Locate the cell with the specified text and output its [X, Y] center coordinate. 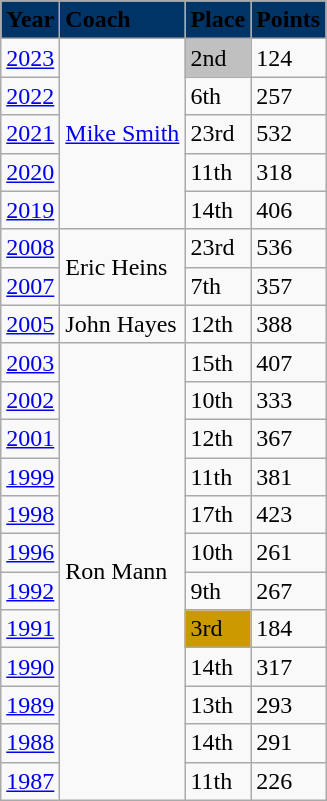
1992 [30, 591]
1998 [30, 515]
333 [288, 400]
2008 [30, 248]
17th [218, 515]
2002 [30, 400]
1988 [30, 743]
Place [218, 20]
293 [288, 705]
388 [288, 324]
3rd [218, 629]
2nd [218, 58]
2023 [30, 58]
2022 [30, 96]
423 [288, 515]
291 [288, 743]
7th [218, 286]
226 [288, 781]
407 [288, 362]
Year [30, 20]
Coach [122, 20]
2021 [30, 134]
1990 [30, 667]
Points [288, 20]
2001 [30, 438]
261 [288, 553]
1996 [30, 553]
6th [218, 96]
Eric Heins [122, 267]
2019 [30, 210]
Mike Smith [122, 134]
406 [288, 210]
267 [288, 591]
1999 [30, 477]
367 [288, 438]
357 [288, 286]
9th [218, 591]
2007 [30, 286]
317 [288, 667]
124 [288, 58]
1989 [30, 705]
184 [288, 629]
Ron Mann [122, 572]
532 [288, 134]
381 [288, 477]
2005 [30, 324]
536 [288, 248]
1987 [30, 781]
2003 [30, 362]
2020 [30, 172]
318 [288, 172]
257 [288, 96]
1991 [30, 629]
15th [218, 362]
John Hayes [122, 324]
13th [218, 705]
